For the text-containing cell, return its midpoint in [x, y] coordinate format. 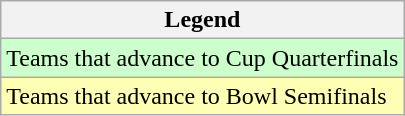
Teams that advance to Bowl Semifinals [202, 96]
Legend [202, 20]
Teams that advance to Cup Quarterfinals [202, 58]
